Return the (x, y) coordinate for the center point of the cell that contains the specified text.  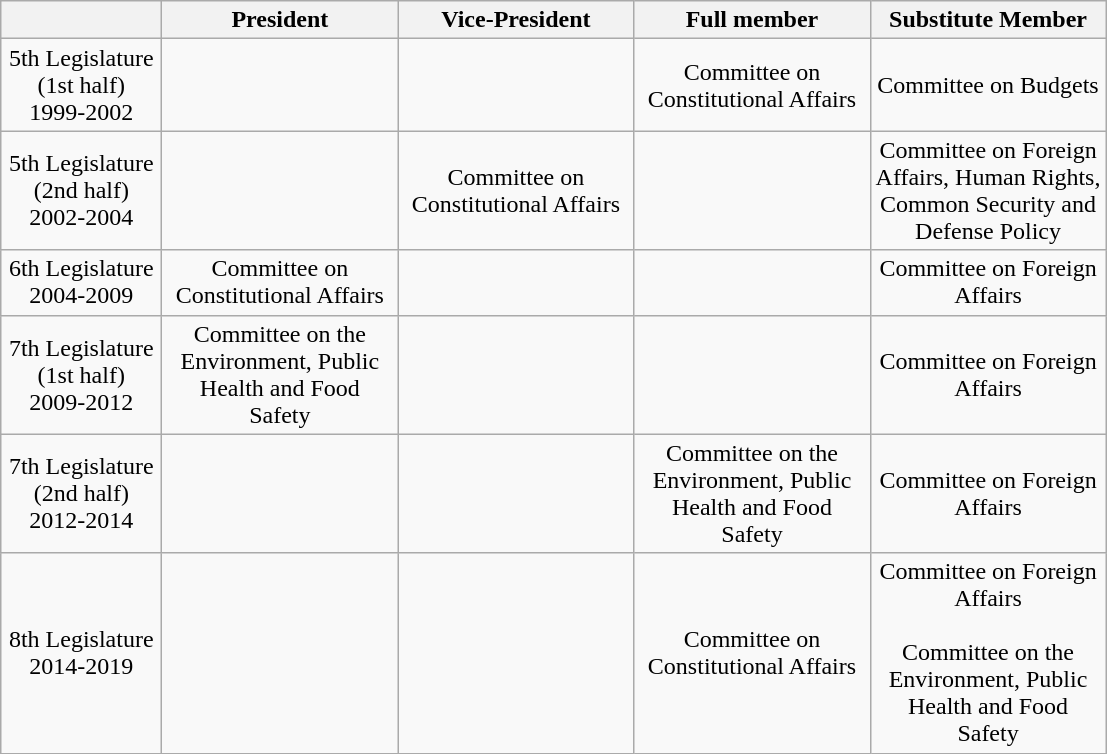
Substitute Member (988, 20)
Full member (752, 20)
Committee on Foreign Affairs, Human Rights, Common Security and Defense Policy (988, 190)
6th Legislature 2004-2009 (82, 282)
President (280, 20)
7th Legislature (1st half) 2009-2012 (82, 374)
8th Legislature 2014-2019 (82, 653)
5th Legislature (1st half) 1999-2002 (82, 85)
Committee on Budgets (988, 85)
Committee on Foreign Affairs Committee on the Environment, Public Health and Food Safety (988, 653)
Vice-President (516, 20)
5th Legislature (2nd half) 2002-2004 (82, 190)
7th Legislature (2nd half) 2012-2014 (82, 494)
